Determine the (x, y) coordinate at the center of the cell enclosing the given text.  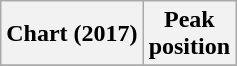
Chart (2017) (72, 34)
Peakposition (189, 34)
